Identify which cell holds the provided text, then report its (x, y) central coordinate. 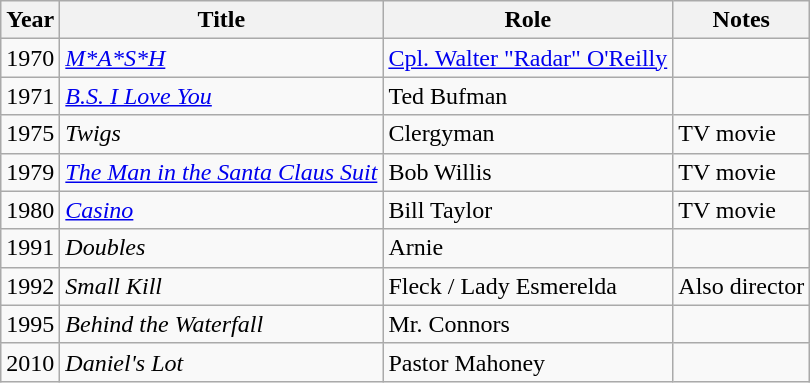
Role (528, 20)
Title (222, 20)
1971 (30, 96)
Year (30, 20)
Casino (222, 210)
Notes (742, 20)
1991 (30, 248)
Behind the Waterfall (222, 324)
Ted Bufman (528, 96)
Mr. Connors (528, 324)
2010 (30, 362)
The Man in the Santa Claus Suit (222, 172)
Pastor Mahoney (528, 362)
1992 (30, 286)
1980 (30, 210)
1995 (30, 324)
B.S. I Love You (222, 96)
1975 (30, 134)
Twigs (222, 134)
Small Kill (222, 286)
Fleck / Lady Esmerelda (528, 286)
1970 (30, 58)
Arnie (528, 248)
Daniel's Lot (222, 362)
Bill Taylor (528, 210)
Bob Willis (528, 172)
Also director (742, 286)
Clergyman (528, 134)
1979 (30, 172)
Cpl. Walter "Radar" O'Reilly (528, 58)
M*A*S*H (222, 58)
Doubles (222, 248)
